Extract the (X, Y) coordinate from the center of the cell holding the provided text.  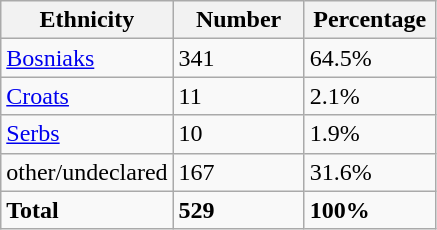
Total (87, 210)
Number (238, 20)
64.5% (370, 58)
Serbs (87, 134)
other/undeclared (87, 172)
Ethnicity (87, 20)
10 (238, 134)
Percentage (370, 20)
341 (238, 58)
Croats (87, 96)
529 (238, 210)
2.1% (370, 96)
Bosniaks (87, 58)
1.9% (370, 134)
167 (238, 172)
11 (238, 96)
31.6% (370, 172)
100% (370, 210)
